Find where the given text appears and provide that cell's center as [X, Y] coordinate. 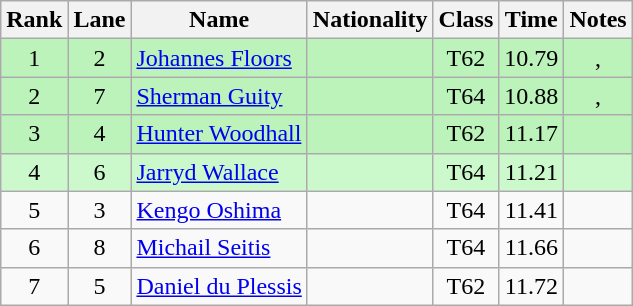
Michail Seitis [219, 248]
11.72 [532, 286]
Hunter Woodhall [219, 134]
Rank [34, 20]
Sherman Guity [219, 96]
11.17 [532, 134]
Class [466, 20]
Jarryd Wallace [219, 172]
10.79 [532, 58]
Nationality [370, 20]
Notes [598, 20]
8 [100, 248]
Daniel du Plessis [219, 286]
11.21 [532, 172]
Name [219, 20]
Lane [100, 20]
10.88 [532, 96]
Johannes Floors [219, 58]
11.41 [532, 210]
Kengo Oshima [219, 210]
11.66 [532, 248]
1 [34, 58]
Time [532, 20]
